Output the (X, Y) coordinate of the center of the cell containing the given text.  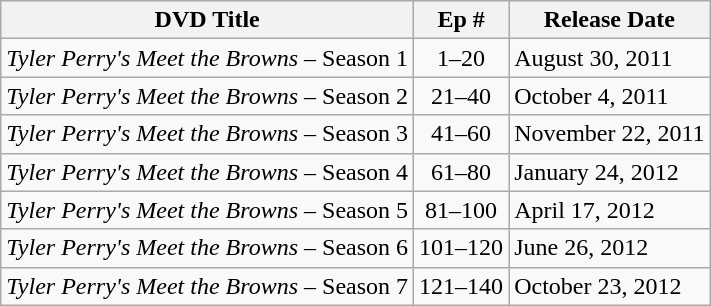
Tyler Perry's Meet the Browns – Season 6 (208, 248)
DVD Title (208, 20)
121–140 (462, 286)
Ep # (462, 20)
1–20 (462, 58)
April 17, 2012 (610, 210)
Tyler Perry's Meet the Browns – Season 2 (208, 96)
Tyler Perry's Meet the Browns – Season 5 (208, 210)
81–100 (462, 210)
October 4, 2011 (610, 96)
101–120 (462, 248)
21–40 (462, 96)
August 30, 2011 (610, 58)
Tyler Perry's Meet the Browns – Season 7 (208, 286)
Release Date (610, 20)
January 24, 2012 (610, 172)
June 26, 2012 (610, 248)
41–60 (462, 134)
November 22, 2011 (610, 134)
Tyler Perry's Meet the Browns – Season 1 (208, 58)
Tyler Perry's Meet the Browns – Season 3 (208, 134)
61–80 (462, 172)
October 23, 2012 (610, 286)
Tyler Perry's Meet the Browns – Season 4 (208, 172)
